Locate the cell with the specified text and output its [X, Y] center coordinate. 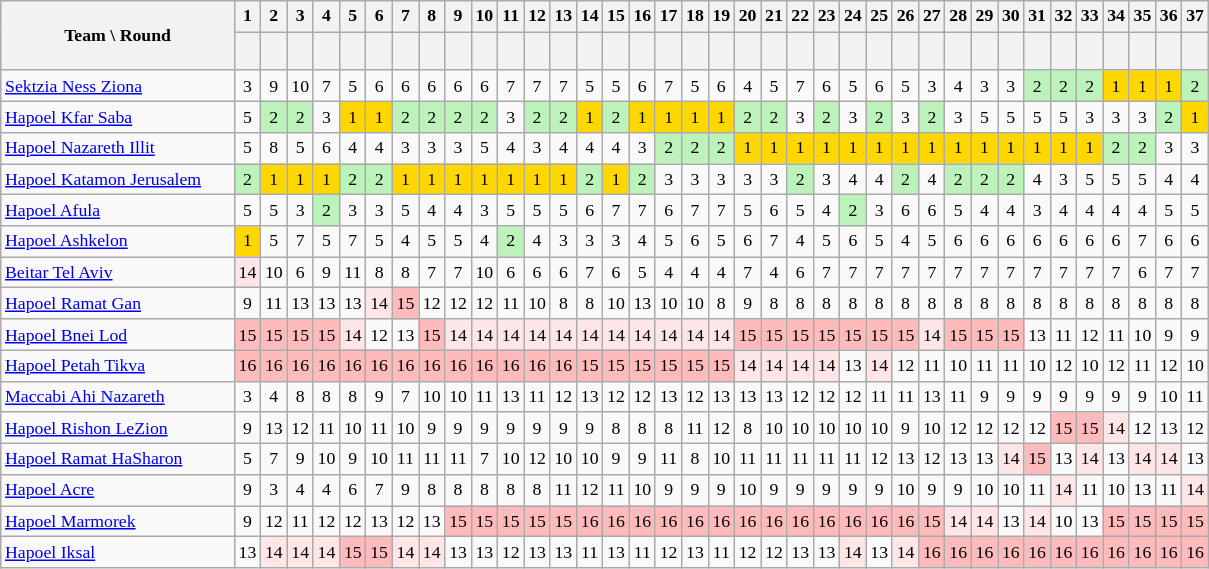
32 [1063, 16]
20 [747, 16]
24 [853, 16]
Team \ Round [118, 36]
29 [984, 16]
Hapoel Afula [118, 210]
23 [826, 16]
22 [800, 16]
35 [1142, 16]
Hapoel Petah Tikva [118, 366]
21 [774, 16]
Hapoel Ramat Gan [118, 304]
19 [721, 16]
Hapoel Katamon Jerusalem [118, 178]
25 [879, 16]
26 [905, 16]
33 [1090, 16]
34 [1116, 16]
36 [1169, 16]
27 [932, 16]
18 [695, 16]
Hapoel Ashkelon [118, 242]
Sektzia Ness Ziona [118, 86]
28 [958, 16]
31 [1037, 16]
Hapoel Acre [118, 490]
Hapoel Nazareth Illit [118, 148]
Hapoel Rishon LeZion [118, 428]
30 [1011, 16]
Hapoel Marmorek [118, 520]
Beitar Tel Aviv [118, 272]
37 [1195, 16]
Hapoel Ramat HaSharon [118, 458]
17 [668, 16]
Maccabi Ahi Nazareth [118, 396]
Hapoel Bnei Lod [118, 334]
Hapoel Iksal [118, 552]
Hapoel Kfar Saba [118, 116]
